Return the [x, y] coordinate for the center point of the cell that contains the specified text.  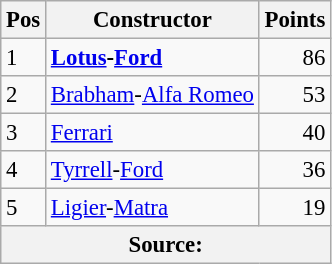
3 [24, 133]
Constructor [153, 20]
36 [294, 170]
4 [24, 170]
5 [24, 208]
19 [294, 208]
Pos [24, 20]
53 [294, 95]
1 [24, 58]
Ligier-Matra [153, 208]
2 [24, 95]
40 [294, 133]
Ferrari [153, 133]
Source: [166, 245]
Brabham-Alfa Romeo [153, 95]
Points [294, 20]
Lotus-Ford [153, 58]
Tyrrell-Ford [153, 170]
86 [294, 58]
